Output the [x, y] coordinate of the center of the cell containing the given text.  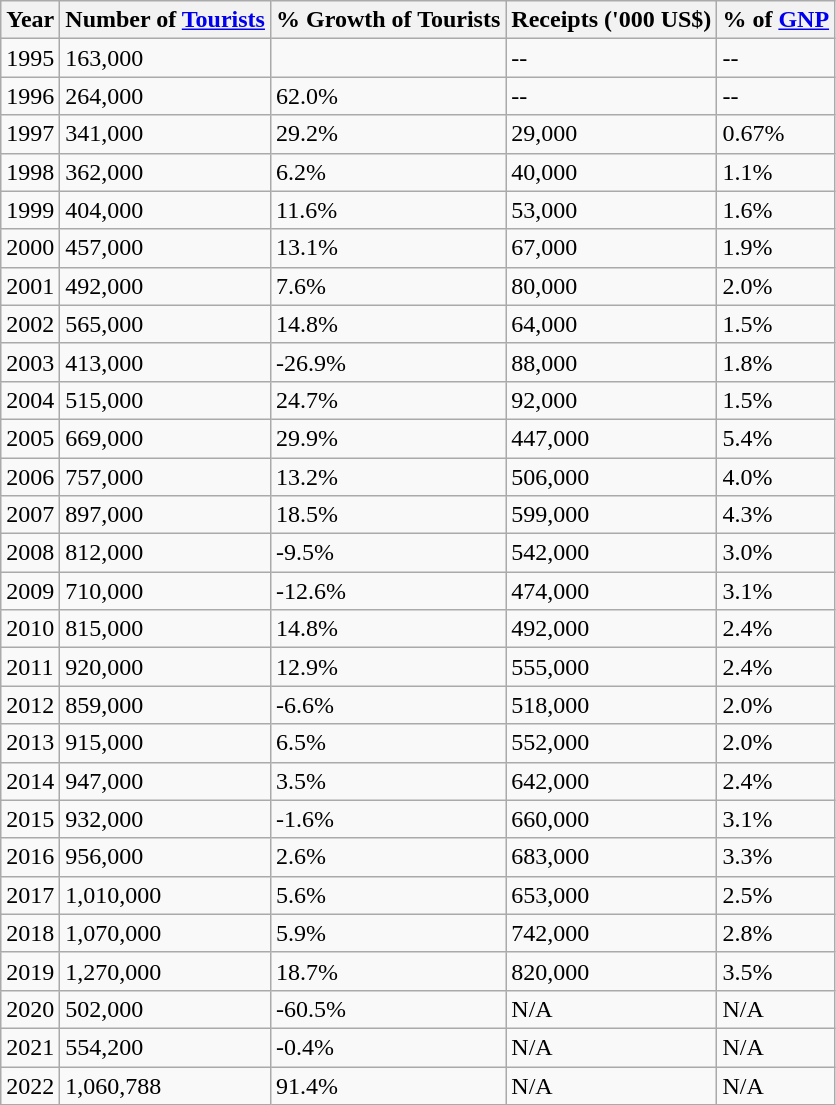
742,000 [612, 933]
67,000 [612, 248]
897,000 [166, 515]
2011 [30, 667]
Number of Tourists [166, 20]
1995 [30, 58]
1997 [30, 134]
5.6% [388, 895]
11.6% [388, 210]
474,000 [612, 591]
18.7% [388, 971]
1996 [30, 96]
2020 [30, 1009]
1,270,000 [166, 971]
2018 [30, 933]
502,000 [166, 1009]
1.1% [776, 172]
12.9% [388, 667]
18.5% [388, 515]
53,000 [612, 210]
932,000 [166, 819]
2017 [30, 895]
947,000 [166, 781]
2016 [30, 857]
5.9% [388, 933]
2007 [30, 515]
13.1% [388, 248]
5.4% [776, 438]
24.7% [388, 400]
3.0% [776, 553]
2006 [30, 477]
6.2% [388, 172]
552,000 [612, 743]
Year [30, 20]
1,060,788 [166, 1085]
-60.5% [388, 1009]
1,070,000 [166, 933]
29.9% [388, 438]
1.8% [776, 362]
518,000 [612, 705]
4.0% [776, 477]
413,000 [166, 362]
3.3% [776, 857]
40,000 [612, 172]
341,000 [166, 134]
% of GNP [776, 20]
4.3% [776, 515]
264,000 [166, 96]
2.6% [388, 857]
2005 [30, 438]
820,000 [612, 971]
2021 [30, 1047]
29.2% [388, 134]
88,000 [612, 362]
815,000 [166, 629]
Receipts ('000 US$) [612, 20]
812,000 [166, 553]
915,000 [166, 743]
29,000 [612, 134]
2010 [30, 629]
2013 [30, 743]
1.6% [776, 210]
362,000 [166, 172]
1,010,000 [166, 895]
% Growth of Tourists [388, 20]
660,000 [612, 819]
-0.4% [388, 1047]
2.5% [776, 895]
2009 [30, 591]
64,000 [612, 324]
669,000 [166, 438]
642,000 [612, 781]
2022 [30, 1085]
404,000 [166, 210]
2001 [30, 286]
1999 [30, 210]
554,200 [166, 1047]
163,000 [166, 58]
13.2% [388, 477]
447,000 [612, 438]
6.5% [388, 743]
757,000 [166, 477]
555,000 [612, 667]
2015 [30, 819]
956,000 [166, 857]
2008 [30, 553]
710,000 [166, 591]
683,000 [612, 857]
91.4% [388, 1085]
920,000 [166, 667]
-12.6% [388, 591]
2003 [30, 362]
1.9% [776, 248]
2000 [30, 248]
80,000 [612, 286]
-6.6% [388, 705]
-9.5% [388, 553]
-1.6% [388, 819]
653,000 [612, 895]
0.67% [776, 134]
7.6% [388, 286]
542,000 [612, 553]
515,000 [166, 400]
-26.9% [388, 362]
62.0% [388, 96]
2014 [30, 781]
599,000 [612, 515]
1998 [30, 172]
2002 [30, 324]
565,000 [166, 324]
457,000 [166, 248]
859,000 [166, 705]
92,000 [612, 400]
2019 [30, 971]
506,000 [612, 477]
2012 [30, 705]
2.8% [776, 933]
2004 [30, 400]
